Detect which cell encompasses the target text, then output its [X, Y] center coordinate. 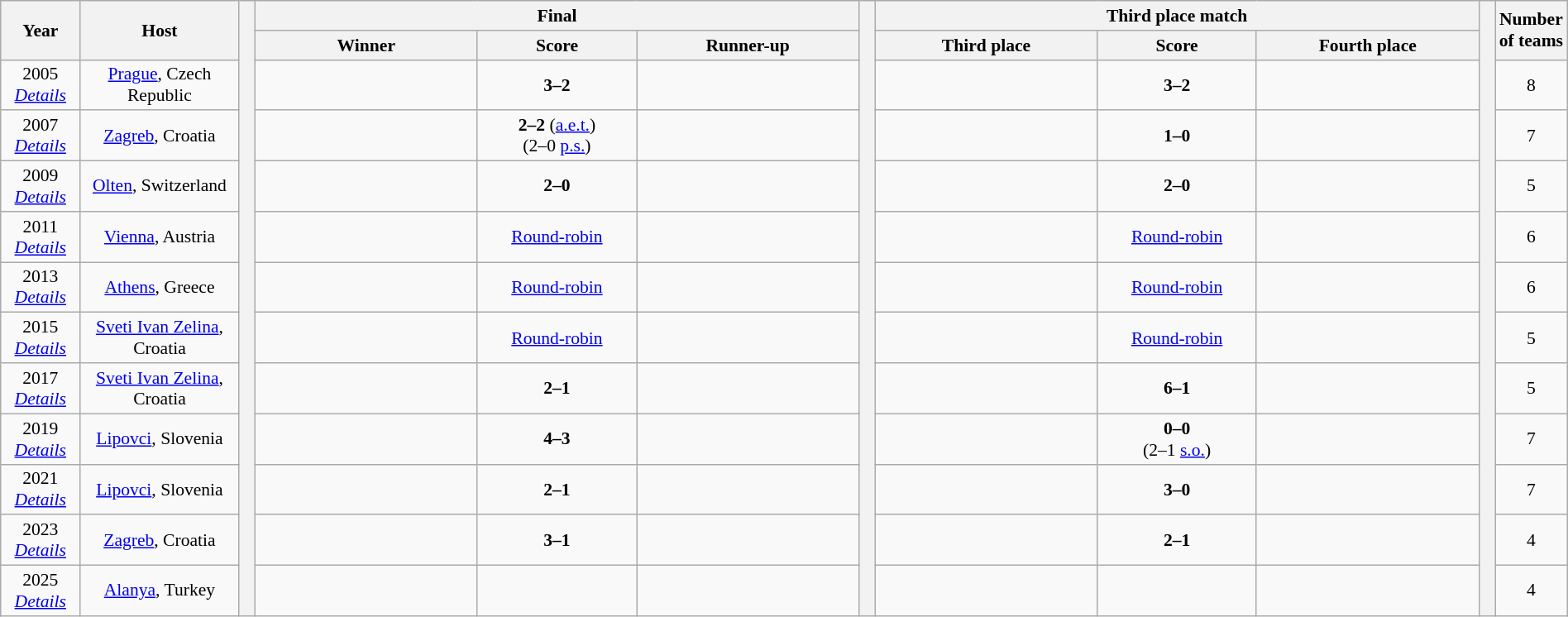
1–0 [1177, 136]
Final [557, 16]
Host [160, 30]
Vienna, Austria [160, 237]
3–1 [557, 541]
Third place [986, 45]
2019Details [41, 438]
Year [41, 30]
2025Details [41, 591]
Number of teams [1532, 30]
2–2 (a.e.t.)(2–0 p.s.) [557, 136]
2009Details [41, 187]
4–3 [557, 438]
Third place match [1177, 16]
Alanya, Turkey [160, 591]
Runner-up [748, 45]
Olten, Switzerland [160, 187]
2013Details [41, 288]
6–1 [1177, 389]
2023Details [41, 541]
2005Details [41, 84]
Fourth place [1368, 45]
2007Details [41, 136]
Prague, Czech Republic [160, 84]
0–0(2–1 s.o.) [1177, 438]
2015Details [41, 337]
2021Details [41, 490]
3–0 [1177, 490]
Winner [366, 45]
Athens, Greece [160, 288]
2017Details [41, 389]
2011Details [41, 237]
8 [1532, 84]
